Identify which cell holds the provided text, then report its (x, y) central coordinate. 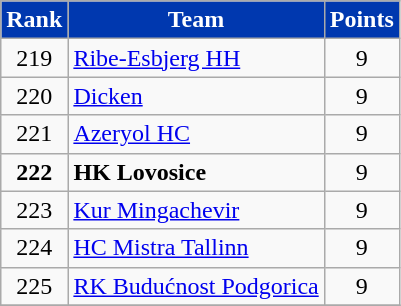
Points (362, 20)
225 (34, 286)
221 (34, 134)
Rank (34, 20)
Azeryol HC (196, 134)
224 (34, 248)
223 (34, 210)
RK Budućnost Podgorica (196, 286)
219 (34, 58)
Dicken (196, 96)
Team (196, 20)
Kur Mingachevir (196, 210)
222 (34, 172)
Ribe-Esbjerg HH (196, 58)
HC Mistra Tallinn (196, 248)
HK Lovosice (196, 172)
220 (34, 96)
